Find where the given text appears and provide that cell's center as [x, y] coordinate. 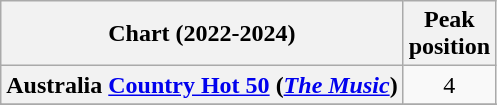
Australia Country Hot 50 (The Music) [202, 85]
Peakposition [449, 34]
4 [449, 85]
Chart (2022-2024) [202, 34]
